Detect which cell encompasses the target text, then output its [X, Y] center coordinate. 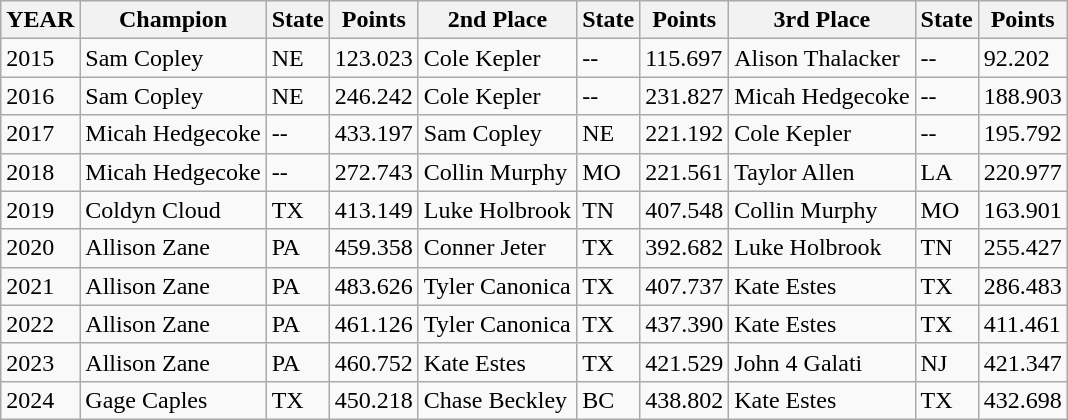
421.347 [1022, 362]
231.827 [684, 96]
2016 [40, 96]
163.901 [1022, 210]
92.202 [1022, 58]
411.461 [1022, 324]
188.903 [1022, 96]
Coldyn Cloud [173, 210]
3rd Place [822, 20]
483.626 [374, 286]
2023 [40, 362]
433.197 [374, 134]
255.427 [1022, 248]
421.529 [684, 362]
Champion [173, 20]
2018 [40, 172]
Taylor Allen [822, 172]
2017 [40, 134]
195.792 [1022, 134]
NJ [946, 362]
450.218 [374, 400]
413.149 [374, 210]
286.483 [1022, 286]
2019 [40, 210]
2015 [40, 58]
John 4 Galati [822, 362]
Alison Thalacker [822, 58]
123.023 [374, 58]
246.242 [374, 96]
407.548 [684, 210]
Gage Caples [173, 400]
221.192 [684, 134]
Conner Jeter [497, 248]
437.390 [684, 324]
115.697 [684, 58]
2021 [40, 286]
YEAR [40, 20]
Chase Beckley [497, 400]
459.358 [374, 248]
392.682 [684, 248]
BC [608, 400]
461.126 [374, 324]
2024 [40, 400]
221.561 [684, 172]
2020 [40, 248]
2nd Place [497, 20]
2022 [40, 324]
438.802 [684, 400]
460.752 [374, 362]
220.977 [1022, 172]
272.743 [374, 172]
407.737 [684, 286]
LA [946, 172]
432.698 [1022, 400]
